From the cell containing the given text, extract its center point as [x, y] coordinate. 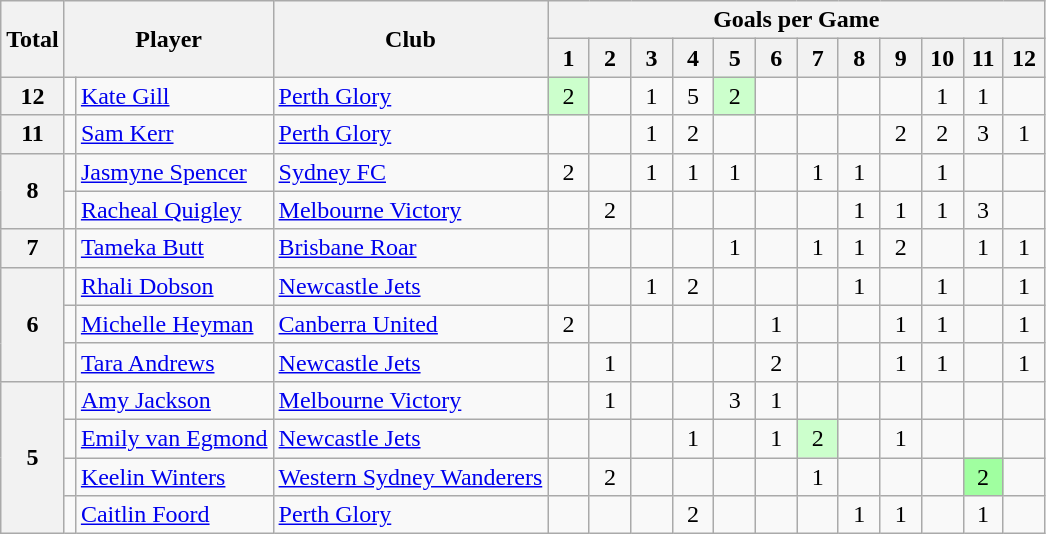
Goals per Game [796, 20]
Tara Andrews [174, 362]
Jasmyne Spencer [174, 172]
Canberra United [410, 324]
Sydney FC [410, 172]
Michelle Heyman [174, 324]
Tameka Butt [174, 248]
Western Sydney Wanderers [410, 477]
9 [901, 58]
Kate Gill [174, 96]
Sam Kerr [174, 134]
Rhali Dobson [174, 286]
Total [33, 39]
Emily van Egmond [174, 438]
4 [693, 58]
Amy Jackson [174, 400]
Brisbane Roar [410, 248]
Caitlin Foord [174, 515]
Player [168, 39]
10 [943, 58]
Keelin Winters [174, 477]
Racheal Quigley [174, 210]
Club [410, 39]
